Search for the cell housing the specified text and yield its (x, y) center coordinate. 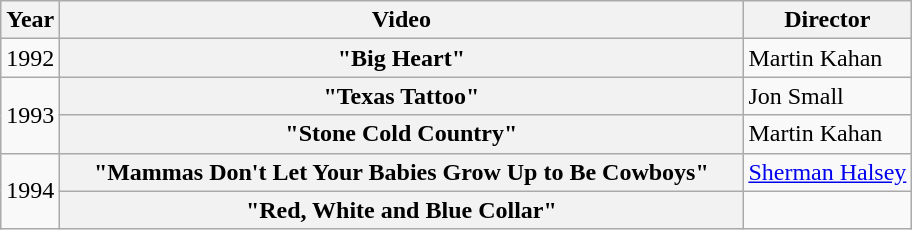
Jon Small (828, 96)
Year (30, 20)
1992 (30, 58)
Video (402, 20)
1993 (30, 115)
"Stone Cold Country" (402, 134)
"Red, White and Blue Collar" (402, 210)
"Big Heart" (402, 58)
"Mammas Don't Let Your Babies Grow Up to Be Cowboys" (402, 172)
"Texas Tattoo" (402, 96)
Director (828, 20)
1994 (30, 191)
Sherman Halsey (828, 172)
